Output the [x, y] coordinate of the center of the cell containing the given text.  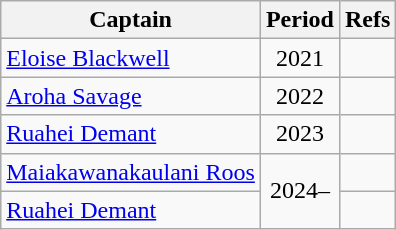
2022 [300, 96]
Refs [367, 20]
Maiakawanakaulani Roos [131, 172]
Period [300, 20]
Captain [131, 20]
2024– [300, 191]
Aroha Savage [131, 96]
2021 [300, 58]
2023 [300, 134]
Eloise Blackwell [131, 58]
